For the text-containing cell, return its midpoint in [x, y] coordinate format. 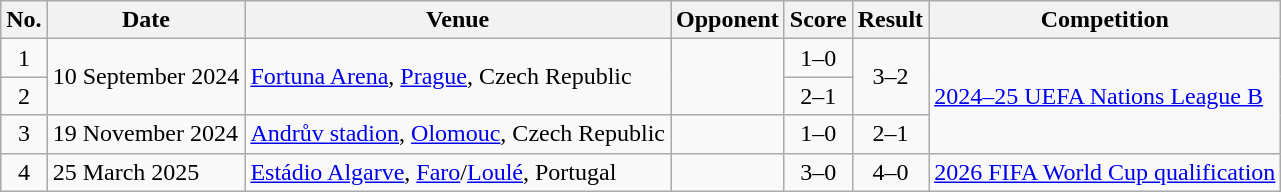
3 [24, 134]
3–0 [818, 172]
1 [24, 58]
Competition [1105, 20]
Andrův stadion, Olomouc, Czech Republic [458, 134]
3–2 [890, 77]
Score [818, 20]
2024–25 UEFA Nations League B [1105, 96]
Date [146, 20]
4 [24, 172]
2 [24, 96]
No. [24, 20]
Fortuna Arena, Prague, Czech Republic [458, 77]
Estádio Algarve, Faro/Loulé, Portugal [458, 172]
25 March 2025 [146, 172]
19 November 2024 [146, 134]
Opponent [728, 20]
4–0 [890, 172]
Venue [458, 20]
2026 FIFA World Cup qualification [1105, 172]
10 September 2024 [146, 77]
Result [890, 20]
